Determine the (X, Y) coordinate at the center of the cell enclosing the given text.  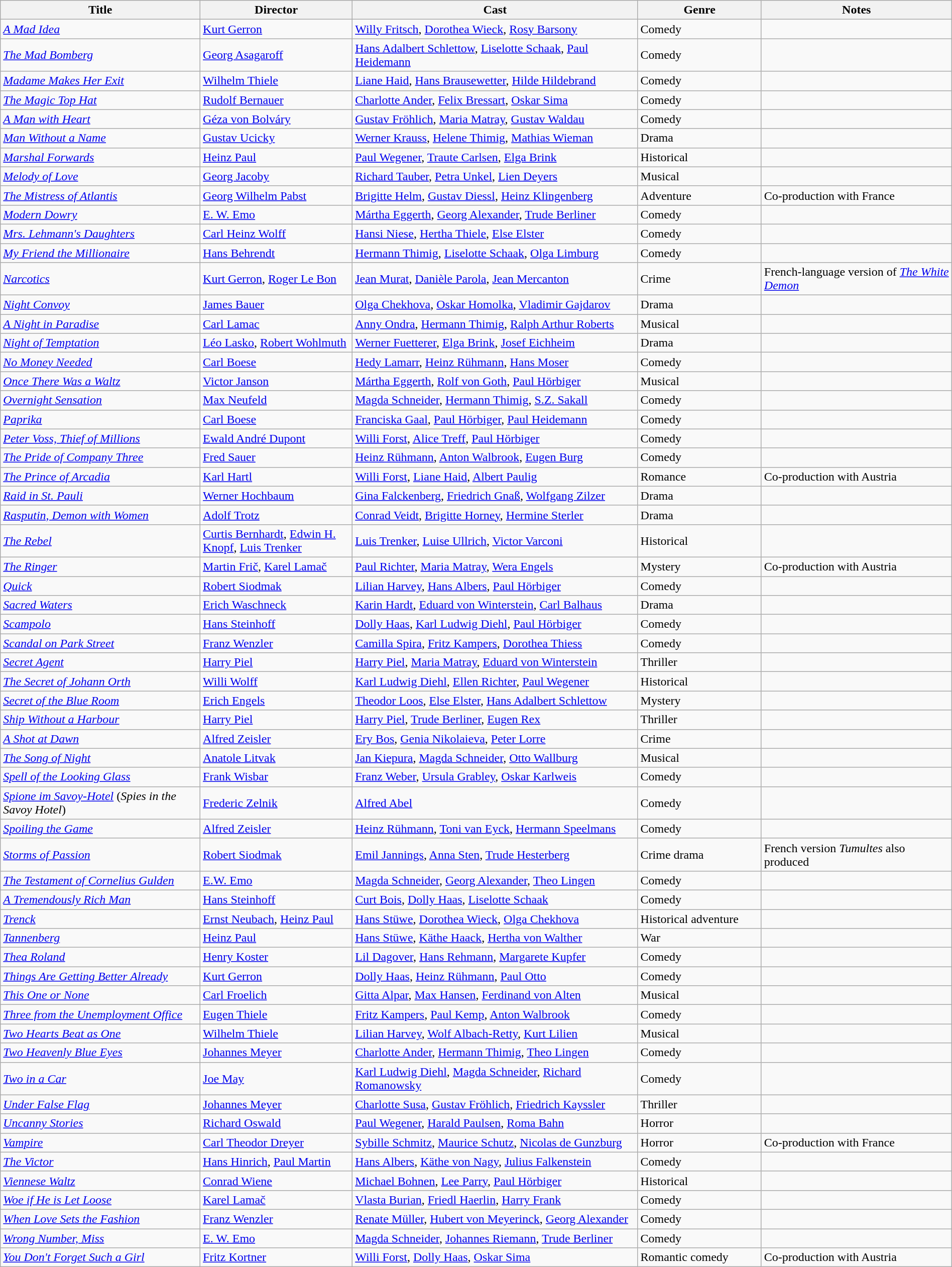
Two Hearts Beat as One (100, 1033)
Vlasta Burian, Friedl Haerlin, Harry Frank (495, 1200)
Willi Forst, Liane Haid, Albert Paulig (495, 477)
Georg Asagaroff (276, 55)
A Shot at Dawn (100, 739)
Quick (100, 586)
Anatole Litvak (276, 758)
Hans Stüwe, Käthe Haack, Hertha von Walther (495, 938)
You Don't Forget Such a Girl (100, 1257)
The Mistress of Atlantis (100, 195)
Thea Roland (100, 957)
Eugen Thiele (276, 1014)
Franciska Gaal, Paul Hörbiger, Paul Heidemann (495, 419)
Charlotte Susa, Gustav Fröhlich, Friedrich Kayssler (495, 1104)
Director (276, 10)
Dolly Haas, Heinz Rühmann, Paul Otto (495, 976)
Mártha Eggerth, Georg Alexander, Trude Berliner (495, 214)
Frank Wisbar (276, 777)
Henry Koster (276, 957)
Gustav Ucicky (276, 138)
Liane Haid, Hans Brausewetter, Hilde Hildebrand (495, 81)
Adolf Trotz (276, 515)
Heinz Rühmann, Toni van Eyck, Hermann Speelmans (495, 829)
Carl Heinz Wolff (276, 234)
Ery Bos, Genia Nikolaieva, Peter Lorre (495, 739)
Ewald André Dupont (276, 438)
Willi Forst, Alice Treff, Paul Hörbiger (495, 438)
Martin Frič, Karel Lamač (276, 566)
Rudolf Bernauer (276, 100)
Hans Adalbert Schlettow, Liselotte Schaak, Paul Heidemann (495, 55)
Harry Piel, Maria Matray, Eduard von Winterstein (495, 662)
Heinz Rühmann, Anton Walbrook, Eugen Burg (495, 457)
Brigitte Helm, Gustav Diessl, Heinz Klingenberg (495, 195)
Werner Hochbaum (276, 496)
Storms of Passion (100, 855)
Harry Piel, Trude Berliner, Eugen Rex (495, 720)
Willy Fritsch, Dorothea Wieck, Rosy Barsony (495, 29)
Paul Richter, Maria Matray, Wera Engels (495, 566)
Once There Was a Waltz (100, 381)
Georg Wilhelm Pabst (276, 195)
Wrong Number, Miss (100, 1238)
Hermann Thimig, Liselotte Schaak, Olga Limburg (495, 253)
Narcotics (100, 279)
Fred Sauer (276, 457)
The Mad Bomberg (100, 55)
Uncanny Stories (100, 1123)
Ship Without a Harbour (100, 720)
Crime drama (699, 855)
No Money Needed (100, 362)
Gustav Fröhlich, Maria Matray, Gustav Waldau (495, 119)
The Testament of Cornelius Gulden (100, 880)
Romance (699, 477)
Carl Lamac (276, 324)
Jean Murat, Danièle Parola, Jean Mercanton (495, 279)
James Bauer (276, 305)
Sybille Schmitz, Maurice Schutz, Nicolas de Gunzburg (495, 1142)
Frederic Zelnik (276, 802)
Willi Forst, Dolly Haas, Oskar Sima (495, 1257)
Mártha Eggerth, Rolf von Goth, Paul Hörbiger (495, 381)
Lil Dagover, Hans Rehmann, Margarete Kupfer (495, 957)
Erich Waschneck (276, 605)
Gina Falckenberg, Friedrich Gnaß, Wolfgang Zilzer (495, 496)
The Victor (100, 1162)
Conrad Veidt, Brigitte Horney, Hermine Sterler (495, 515)
Carl Theodor Dreyer (276, 1142)
Fritz Kortner (276, 1257)
Marshal Forwards (100, 157)
Hans Stüwe, Dorothea Wieck, Olga Chekhova (495, 918)
Willi Wolff (276, 681)
Peter Voss, Thief of Millions (100, 438)
Title (100, 10)
Max Neufeld (276, 400)
Géza von Bolváry (276, 119)
Charlotte Ander, Hermann Thimig, Theo Lingen (495, 1053)
Lilian Harvey, Hans Albers, Paul Hörbiger (495, 586)
The Secret of Johann Orth (100, 681)
Tannenberg (100, 938)
Romantic comedy (699, 1257)
Fritz Kampers, Paul Kemp, Anton Walbrook (495, 1014)
Joe May (276, 1079)
Secret of the Blue Room (100, 701)
Karl Ludwig Diehl, Ellen Richter, Paul Wegener (495, 681)
Spione im Savoy-Hotel (Spies in the Savoy Hotel) (100, 802)
Luis Trenker, Luise Ullrich, Victor Varconi (495, 540)
Georg Jacoby (276, 176)
Werner Krauss, Helene Thimig, Mathias Wieman (495, 138)
Léo Lasko, Robert Wohlmuth (276, 343)
Magda Schneider, Georg Alexander, Theo Lingen (495, 880)
Karel Lamač (276, 1200)
When Love Sets the Fashion (100, 1219)
Charlotte Ander, Felix Bressart, Oskar Sima (495, 100)
Paul Wegener, Traute Carlsen, Elga Brink (495, 157)
Werner Fuetterer, Elga Brink, Josef Eichheim (495, 343)
Two Heavenly Blue Eyes (100, 1053)
The Ringer (100, 566)
Michael Bohnen, Lee Parry, Paul Hörbiger (495, 1181)
Three from the Unemployment Office (100, 1014)
The Rebel (100, 540)
Hans Behrendt (276, 253)
Notes (857, 10)
Spoiling the Game (100, 829)
Magda Schneider, Hermann Thimig, S.Z. Sakall (495, 400)
Hans Hinrich, Paul Martin (276, 1162)
Things Are Getting Better Already (100, 976)
Ernst Neubach, Heinz Paul (276, 918)
Hedy Lamarr, Heinz Rühmann, Hans Moser (495, 362)
Spell of the Looking Glass (100, 777)
Paul Wegener, Harald Paulsen, Roma Bahn (495, 1123)
Conrad Wiene (276, 1181)
The Song of Night (100, 758)
Viennese Waltz (100, 1181)
The Pride of Company Three (100, 457)
Dolly Haas, Karl Ludwig Diehl, Paul Hörbiger (495, 624)
A Tremendously Rich Man (100, 899)
Melody of Love (100, 176)
Theodor Loos, Else Elster, Hans Adalbert Schlettow (495, 701)
E.W. Emo (276, 880)
Karl Hartl (276, 477)
Karl Ludwig Diehl, Magda Schneider, Richard Romanowsky (495, 1079)
A Man with Heart (100, 119)
The Magic Top Hat (100, 100)
Richard Tauber, Petra Unkel, Lien Deyers (495, 176)
Hans Albers, Käthe von Nagy, Julius Falkenstein (495, 1162)
Two in a Car (100, 1079)
Jan Kiepura, Magda Schneider, Otto Wallburg (495, 758)
Madame Makes Her Exit (100, 81)
Raid in St. Pauli (100, 496)
Alfred Abel (495, 802)
Emil Jannings, Anna Sten, Trude Hesterberg (495, 855)
Anny Ondra, Hermann Thimig, Ralph Arthur Roberts (495, 324)
Karin Hardt, Eduard von Winterstein, Carl Balhaus (495, 605)
Gitta Alpar, Max Hansen, Ferdinand von Alten (495, 995)
Under False Flag (100, 1104)
Vampire (100, 1142)
Night of Temptation (100, 343)
Adventure (699, 195)
Night Convoy (100, 305)
Paprika (100, 419)
Curt Bois, Dolly Haas, Liselotte Schaak (495, 899)
Victor Janson (276, 381)
Rasputin, Demon with Women (100, 515)
Olga Chekhova, Oskar Homolka, Vladimir Gajdarov (495, 305)
Carl Froelich (276, 995)
A Mad Idea (100, 29)
Curtis Bernhardt, Edwin H. Knopf, Luis Trenker (276, 540)
Woe if He is Let Loose (100, 1200)
Franz Weber, Ursula Grabley, Oskar Karlweis (495, 777)
Sacred Waters (100, 605)
Mrs. Lehmann's Daughters (100, 234)
Kurt Gerron, Roger Le Bon (276, 279)
Overnight Sensation (100, 400)
A Night in Paradise (100, 324)
French-language version of The White Demon (857, 279)
Lilian Harvey, Wolf Albach-Retty, Kurt Lilien (495, 1033)
Magda Schneider, Johannes Riemann, Trude Berliner (495, 1238)
Scandal on Park Street (100, 643)
French version Tumultes also produced (857, 855)
Erich Engels (276, 701)
Renate Müller, Hubert von Meyerinck, Georg Alexander (495, 1219)
War (699, 938)
Cast (495, 10)
Historical adventure (699, 918)
Genre (699, 10)
Secret Agent (100, 662)
Richard Oswald (276, 1123)
Man Without a Name (100, 138)
Camilla Spira, Fritz Kampers, Dorothea Thiess (495, 643)
This One or None (100, 995)
My Friend the Millionaire (100, 253)
Modern Dowry (100, 214)
Trenck (100, 918)
The Prince of Arcadia (100, 477)
Scampolo (100, 624)
Hansi Niese, Hertha Thiele, Else Elster (495, 234)
